Output the [x, y] coordinate of the center of the cell containing the given text.  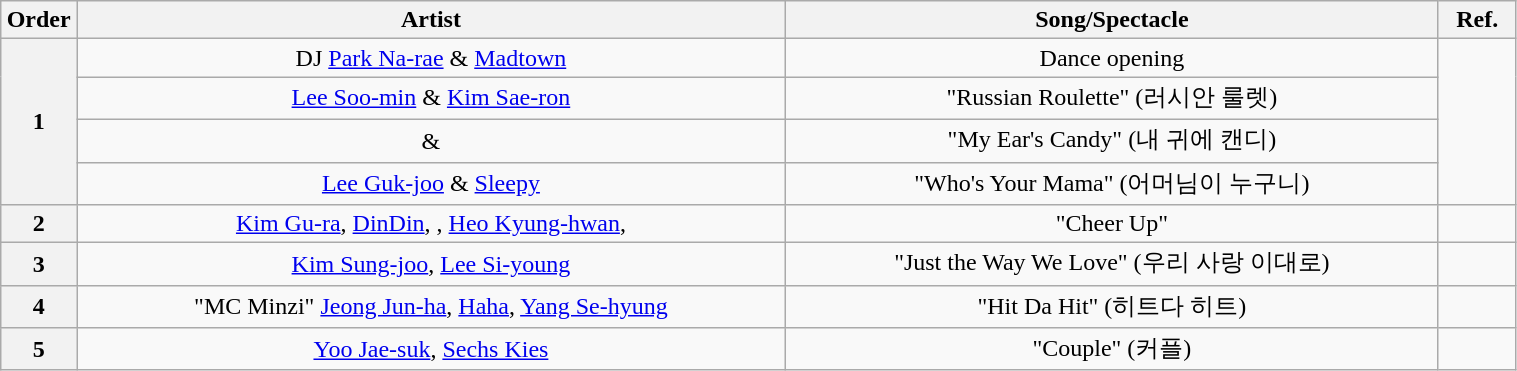
"Who's Your Mama" (어머님이 누구니) [1112, 184]
& [430, 140]
Lee Soo-min & Kim Sae-ron [430, 98]
2 [39, 224]
4 [39, 306]
"My Ear's Candy" (내 귀에 캔디) [1112, 140]
Artist [430, 20]
3 [39, 264]
Dance opening [1112, 58]
5 [39, 350]
Yoo Jae-suk, Sechs Kies [430, 350]
Ref. [1477, 20]
Kim Gu-ra, DinDin, , Heo Kyung-hwan, [430, 224]
Lee Guk-joo & Sleepy [430, 184]
"Hit Da Hit" (히트다 히트) [1112, 306]
"Russian Roulette" (러시안 룰렛) [1112, 98]
"Cheer Up" [1112, 224]
Song/Spectacle [1112, 20]
DJ Park Na-rae & Madtown [430, 58]
Order [39, 20]
"MC Minzi" Jeong Jun-ha, Haha, Yang Se-hyung [430, 306]
Kim Sung-joo, Lee Si-young [430, 264]
1 [39, 122]
"Couple" (커플) [1112, 350]
"Just the Way We Love" (우리 사랑 이대로) [1112, 264]
